Identify which cell holds the provided text, then report its [x, y] central coordinate. 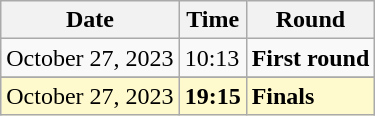
19:15 [212, 96]
Time [212, 20]
10:13 [212, 58]
Finals [310, 96]
First round [310, 58]
Date [90, 20]
Round [310, 20]
